Identify which cell holds the provided text, then report its (x, y) central coordinate. 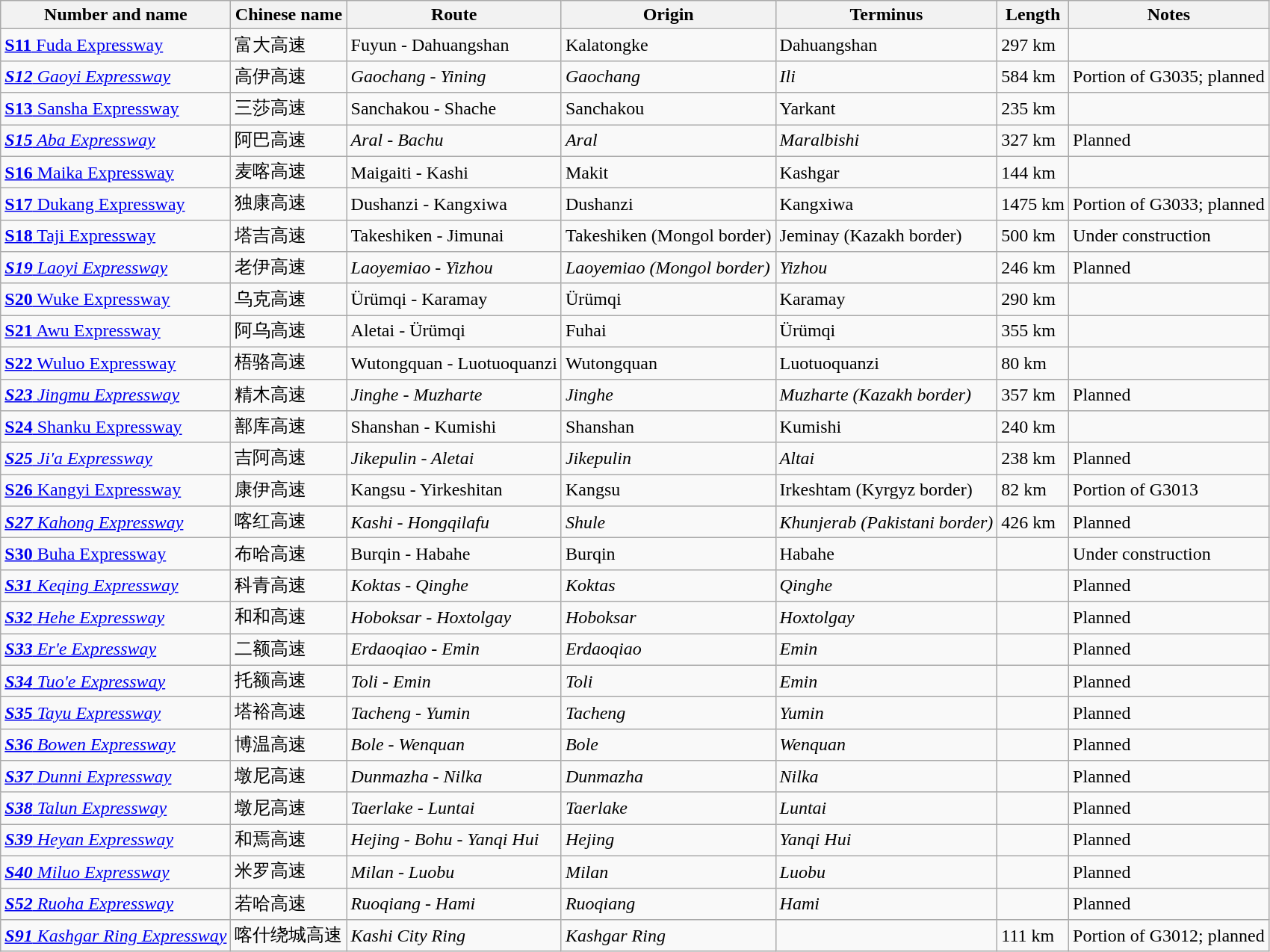
Maigaiti - Kashi (454, 172)
Yizhou (886, 268)
S91 Kashgar Ring Expressway (116, 936)
Nilka (886, 777)
S24 Shanku Expressway (116, 427)
S52 Ruoha Expressway (116, 904)
Ürümqi - Karamay (454, 299)
S32 Hehe Expressway (116, 617)
梧骆高速 (288, 363)
S37 Dunni Expressway (116, 777)
Toli - Emin (454, 681)
Kashgar Ring (668, 936)
Hejing - Bohu - Yanqi Hui (454, 840)
Kangxiwa (886, 205)
Wutongquan (668, 363)
和和高速 (288, 617)
Qinghe (886, 586)
Milan - Luobu (454, 871)
S12 Gaoyi Expressway (116, 76)
Sanchakou - Shache (454, 109)
二额高速 (288, 650)
Kumishi (886, 427)
235 km (1033, 109)
Karamay (886, 299)
Kashi - Hongqilafu (454, 522)
S23 Jingmu Expressway (116, 395)
Takeshiken (Mongol border) (668, 236)
S38 Talun Expressway (116, 809)
Makit (668, 172)
Sanchakou (668, 109)
Laoyemiao (Mongol border) (668, 268)
Jinghe (668, 395)
托额高速 (288, 681)
S39 Heyan Expressway (116, 840)
Aral - Bachu (454, 140)
80 km (1033, 363)
Number and name (116, 15)
111 km (1033, 936)
Gaochang - Yining (454, 76)
Laoyemiao - Yizhou (454, 268)
S11 Fuda Expressway (116, 45)
238 km (1033, 459)
Bole (668, 744)
喀红高速 (288, 522)
Altai (886, 459)
Gaochang (668, 76)
若哈高速 (288, 904)
Jikepulin (668, 459)
阿乌高速 (288, 332)
Chinese name (288, 15)
246 km (1033, 268)
Burqin - Habahe (454, 554)
S34 Tuo'e Expressway (116, 681)
乌克高速 (288, 299)
Bole - Wenquan (454, 744)
Wutongquan - Luotuoquanzi (454, 363)
塔裕高速 (288, 713)
297 km (1033, 45)
S35 Tayu Expressway (116, 713)
S17 Dukang Expressway (116, 205)
塔吉高速 (288, 236)
Ili (886, 76)
科青高速 (288, 586)
Shule (668, 522)
584 km (1033, 76)
富大高速 (288, 45)
Erdaoqiao - Emin (454, 650)
老伊高速 (288, 268)
S20 Wuke Expressway (116, 299)
Tacheng - Yumin (454, 713)
康伊高速 (288, 490)
Jikepulin - Aletai (454, 459)
S18 Taji Expressway (116, 236)
82 km (1033, 490)
Portion of G3035; planned (1169, 76)
Burqin (668, 554)
Dahuangshan (886, 45)
Kangsu (668, 490)
Maralbishi (886, 140)
Kashgar (886, 172)
Hoboksar (668, 617)
Takeshiken - Jimunai (454, 236)
独康高速 (288, 205)
Toli (668, 681)
Dushanzi - Kangxiwa (454, 205)
Habahe (886, 554)
Kalatongke (668, 45)
米罗高速 (288, 871)
Koktas (668, 586)
S30 Buha Expressway (116, 554)
Erdaoqiao (668, 650)
Wenquan (886, 744)
阿巴高速 (288, 140)
Fuhai (668, 332)
357 km (1033, 395)
S26 Kangyi Expressway (116, 490)
S16 Maika Expressway (116, 172)
麦喀高速 (288, 172)
S15 Aba Expressway (116, 140)
Taerlake (668, 809)
Dunmazha - Nilka (454, 777)
Aral (668, 140)
Route (454, 15)
喀什绕城高速 (288, 936)
Yarkant (886, 109)
S21 Awu Expressway (116, 332)
Aletai - Ürümqi (454, 332)
Hami (886, 904)
Fuyun - Dahuangshan (454, 45)
Notes (1169, 15)
三莎高速 (288, 109)
高伊高速 (288, 76)
1475 km (1033, 205)
144 km (1033, 172)
Koktas - Qinghe (454, 586)
Hoxtolgay (886, 617)
布哈高速 (288, 554)
Shanshan - Kumishi (454, 427)
Terminus (886, 15)
S13 Sansha Expressway (116, 109)
Taerlake - Luntai (454, 809)
吉阿高速 (288, 459)
精木高速 (288, 395)
Luotuoquanzi (886, 363)
Luobu (886, 871)
Length (1033, 15)
Portion of G3033; planned (1169, 205)
240 km (1033, 427)
Milan (668, 871)
Irkeshtam (Kyrgyz border) (886, 490)
Dushanzi (668, 205)
Hejing (668, 840)
Hoboksar - Hoxtolgay (454, 617)
Jeminay (Kazakh border) (886, 236)
S19 Laoyi Expressway (116, 268)
426 km (1033, 522)
355 km (1033, 332)
Portion of G3012; planned (1169, 936)
Shanshan (668, 427)
鄯库高速 (288, 427)
S25 Ji'a Expressway (116, 459)
Origin (668, 15)
Khunjerab (Pakistani border) (886, 522)
Yumin (886, 713)
290 km (1033, 299)
Luntai (886, 809)
Tacheng (668, 713)
S33 Er'e Expressway (116, 650)
Muzharte (Kazakh border) (886, 395)
S36 Bowen Expressway (116, 744)
博温高速 (288, 744)
S40 Miluo Expressway (116, 871)
500 km (1033, 236)
Dunmazha (668, 777)
Ruoqiang - Hami (454, 904)
和焉高速 (288, 840)
327 km (1033, 140)
Kashi City Ring (454, 936)
Yanqi Hui (886, 840)
S22 Wuluo Expressway (116, 363)
Kangsu - Yirkeshitan (454, 490)
Jinghe - Muzharte (454, 395)
S27 Kahong Expressway (116, 522)
Ruoqiang (668, 904)
Portion of G3013 (1169, 490)
S31 Keqing Expressway (116, 586)
